Capture the cell that displays the provided text and extract its [X, Y] central coordinate. 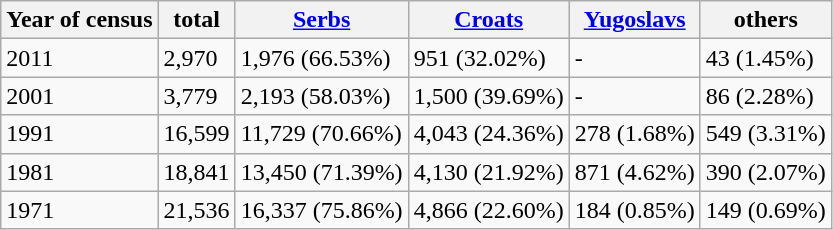
3,779 [196, 96]
43 (1.45%) [766, 58]
Year of census [80, 20]
13,450 (71.39%) [322, 172]
549 (3.31%) [766, 134]
951 (32.02%) [488, 58]
18,841 [196, 172]
1971 [80, 210]
Serbs [322, 20]
184 (0.85%) [634, 210]
4,866 (22.60%) [488, 210]
278 (1.68%) [634, 134]
16,599 [196, 134]
4,130 (21.92%) [488, 172]
4,043 (24.36%) [488, 134]
Croats [488, 20]
2,970 [196, 58]
total [196, 20]
149 (0.69%) [766, 210]
11,729 (70.66%) [322, 134]
others [766, 20]
2011 [80, 58]
2,193 (58.03%) [322, 96]
21,536 [196, 210]
871 (4.62%) [634, 172]
1981 [80, 172]
86 (2.28%) [766, 96]
Yugoslavs [634, 20]
390 (2.07%) [766, 172]
16,337 (75.86%) [322, 210]
1991 [80, 134]
1,500 (39.69%) [488, 96]
2001 [80, 96]
1,976 (66.53%) [322, 58]
